Detect which cell encompasses the target text, then output its (X, Y) center coordinate. 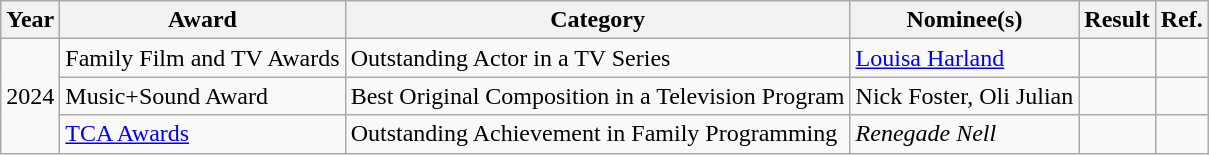
Result (1117, 20)
Best Original Composition in a Television Program (598, 96)
Music+Sound Award (202, 96)
Year (30, 20)
Award (202, 20)
Ref. (1182, 20)
Renegade Nell (964, 134)
Nick Foster, Oli Julian (964, 96)
Outstanding Achievement in Family Programming (598, 134)
Category (598, 20)
2024 (30, 96)
Louisa Harland (964, 58)
TCA Awards (202, 134)
Nominee(s) (964, 20)
Outstanding Actor in a TV Series (598, 58)
Family Film and TV Awards (202, 58)
